Output the [x, y] coordinate of the center of the cell containing the given text.  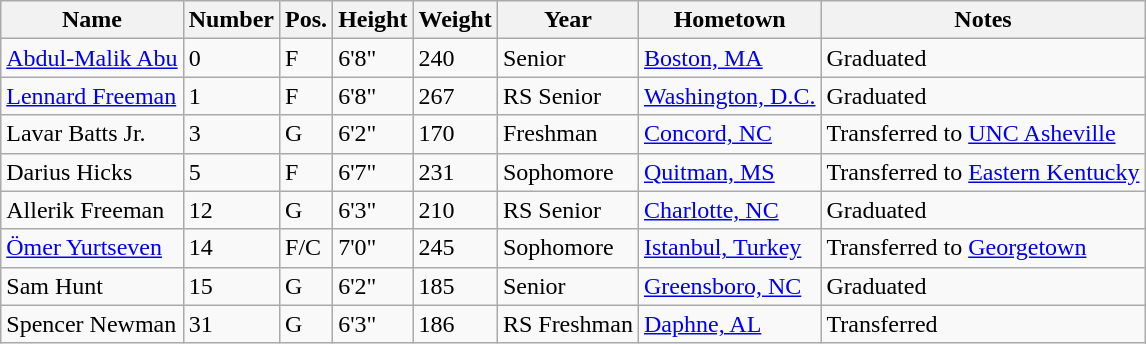
F/C [306, 248]
15 [231, 286]
RS Freshman [568, 324]
Transferred [983, 324]
Abdul-Malik Abu [92, 58]
185 [455, 286]
Daphne, AL [729, 324]
Allerik Freeman [92, 210]
Concord, NC [729, 134]
Lennard Freeman [92, 96]
Transferred to Eastern Kentucky [983, 172]
5 [231, 172]
6'7" [373, 172]
Istanbul, Turkey [729, 248]
Number [231, 20]
Ömer Yurtseven [92, 248]
Year [568, 20]
14 [231, 248]
Washington, D.C. [729, 96]
Quitman, MS [729, 172]
Sam Hunt [92, 286]
7'0" [373, 248]
210 [455, 210]
31 [231, 324]
Transferred to UNC Asheville [983, 134]
Freshman [568, 134]
Notes [983, 20]
Greensboro, NC [729, 286]
Weight [455, 20]
245 [455, 248]
186 [455, 324]
1 [231, 96]
Darius Hicks [92, 172]
Pos. [306, 20]
Lavar Batts Jr. [92, 134]
Spencer Newman [92, 324]
240 [455, 58]
231 [455, 172]
Name [92, 20]
3 [231, 134]
Height [373, 20]
170 [455, 134]
Boston, MA [729, 58]
0 [231, 58]
Charlotte, NC [729, 210]
Transferred to Georgetown [983, 248]
267 [455, 96]
12 [231, 210]
Hometown [729, 20]
